Detect which cell encompasses the target text, then output its (X, Y) center coordinate. 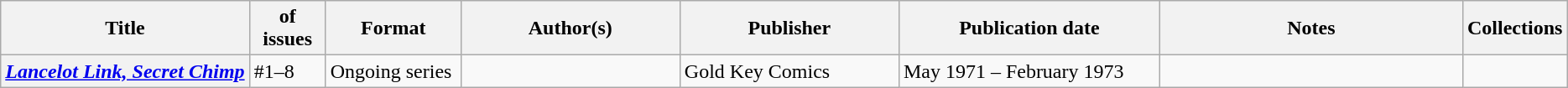
of issues (287, 28)
#1–8 (287, 71)
May 1971 – February 1973 (1029, 71)
Author(s) (570, 28)
Publisher (789, 28)
Gold Key Comics (789, 71)
Collections (1514, 28)
Publication date (1029, 28)
Ongoing series (393, 71)
Format (393, 28)
Lancelot Link, Secret Chimp (125, 71)
Notes (1310, 28)
Title (125, 28)
